Pinpoint the cell where the given text exists, returning its [x, y] midpoint coordinate. 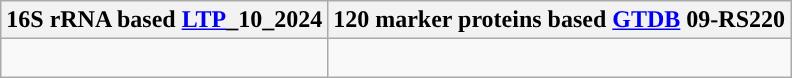
16S rRNA based LTP_10_2024 [164, 20]
120 marker proteins based GTDB 09-RS220 [560, 20]
